Search for the cell housing the specified text and yield its [X, Y] center coordinate. 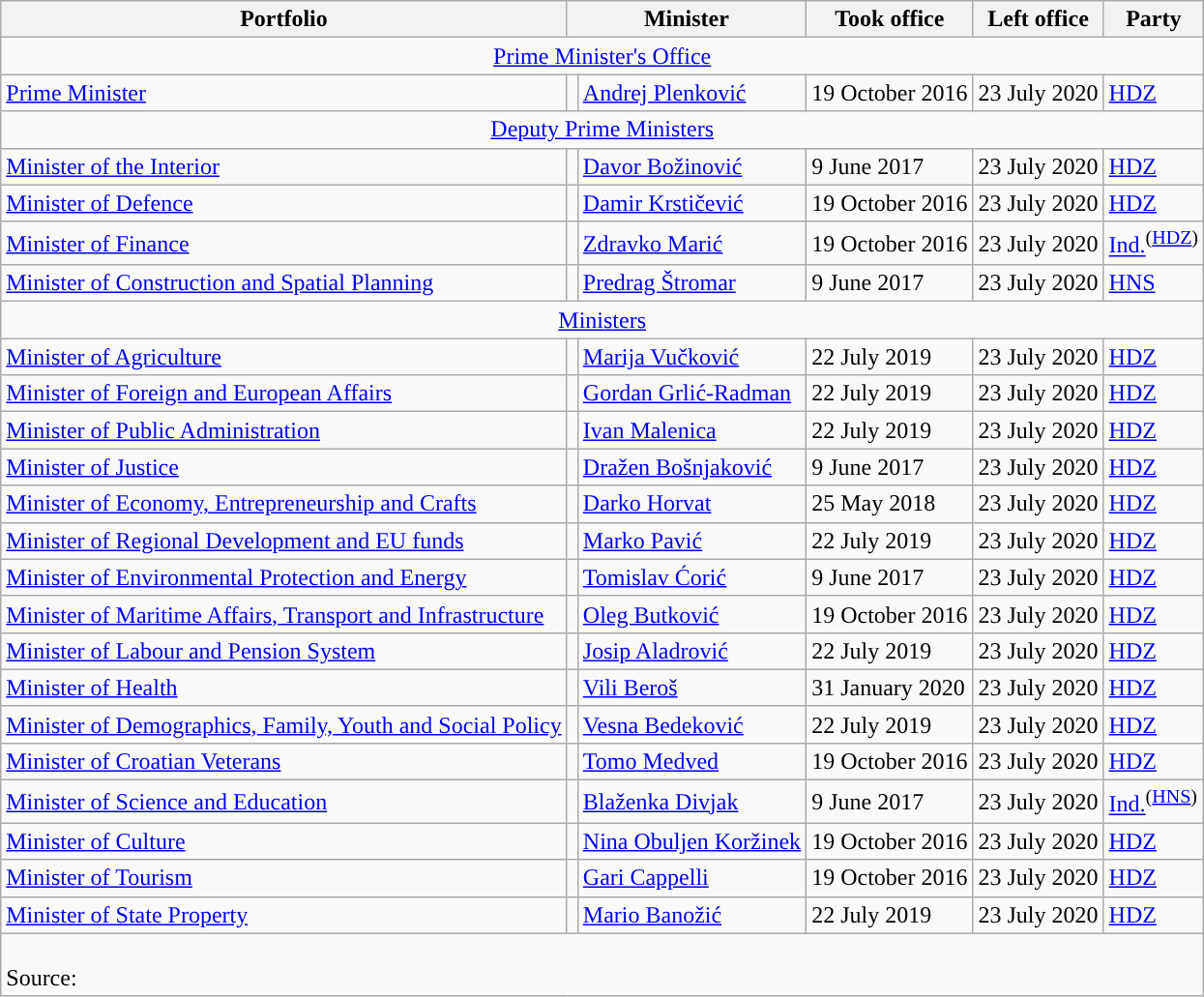
25 May 2018 [890, 504]
Minister of Foreign and European Affairs [284, 394]
Andrej Plenković [691, 93]
Portfolio [284, 19]
Minister of Science and Education [284, 803]
Zdravko Marić [691, 244]
Blaženka Divjak [691, 803]
Minister of Agriculture [284, 357]
Prime Minister [284, 93]
Josip Aladrović [691, 651]
Minister of Demographics, Family, Youth and Social Policy [284, 724]
Minister of Maritime Affairs, Transport and Infrastructure [284, 614]
Tomo Medved [691, 761]
Dražen Bošnjaković [691, 467]
Minister of Health [284, 688]
Oleg Butković [691, 614]
Damir Krstičević [691, 203]
HNS [1154, 283]
Marija Vučković [691, 357]
Minister of Regional Development and EU funds [284, 541]
Ind.(HDZ) [1154, 244]
Deputy Prime Ministers [602, 130]
Minister of Justice [284, 467]
Ministers [602, 320]
Party [1154, 19]
Minister of State Property [284, 915]
Mario Banožić [691, 915]
Minister of Defence [284, 203]
Minister of Public Administration [284, 430]
Minister of Construction and Spatial Planning [284, 283]
31 January 2020 [890, 688]
Ind.(HNS) [1154, 803]
Vili Beroš [691, 688]
Vesna Bedeković [691, 724]
Left office [1039, 19]
Davor Božinović [691, 166]
Ivan Malenica [691, 430]
Tomislav Ćorić [691, 577]
Minister of the Interior [284, 166]
Source: [602, 965]
Minister [687, 19]
Took office [890, 19]
Gari Cappelli [691, 878]
Minister of Croatian Veterans [284, 761]
Minister of Environmental Protection and Energy [284, 577]
Darko Horvat [691, 504]
Nina Obuljen Koržinek [691, 841]
Prime Minister's Office [602, 56]
Minister of Labour and Pension System [284, 651]
Predrag Štromar [691, 283]
Minister of Economy, Entrepreneurship and Crafts [284, 504]
Gordan Grlić-Radman [691, 394]
Minister of Finance [284, 244]
Minister of Culture [284, 841]
Marko Pavić [691, 541]
Minister of Tourism [284, 878]
